Provide the (x, y) coordinate of the cell's center where the given text is located.  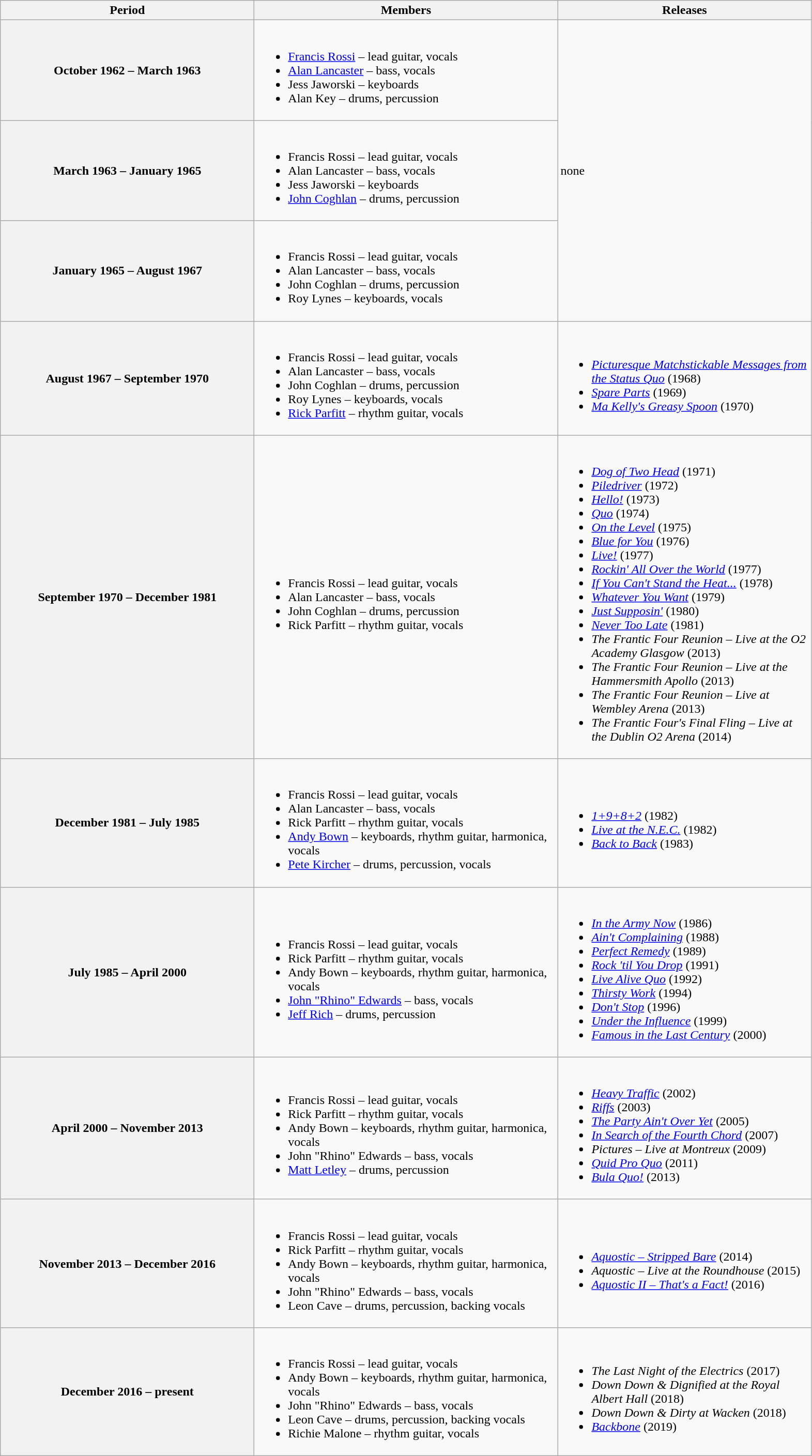
Aquostic – Stripped Bare (2014)Aquostic – Live at the Roundhouse (2015)Aquostic II – That's a Fact! (2016) (684, 1263)
none (684, 171)
1+9+8+2 (1982)Live at the N.E.C. (1982)Back to Back (1983) (684, 823)
October 1962 – March 1963 (127, 70)
Picturesque Matchstickable Messages from the Status Quo (1968)Spare Parts (1969)Ma Kelly's Greasy Spoon (1970) (684, 378)
November 2013 – December 2016 (127, 1263)
July 1985 – April 2000 (127, 972)
Francis Rossi – lead guitar, vocalsAlan Lancaster – bass, vocalsJess Jaworski – keyboardsAlan Key – drums, percussion (406, 70)
January 1965 – August 1967 (127, 271)
Period (127, 10)
Francis Rossi – lead guitar, vocalsAlan Lancaster – bass, vocalsJohn Coghlan – drums, percussionRick Parfitt – rhythm guitar, vocals (406, 597)
December 1981 – July 1985 (127, 823)
The Last Night of the Electrics (2017)Down Down & Dignified at the Royal Albert Hall (2018)Down Down & Dirty at Wacken (2018)Backbone (2019) (684, 1391)
March 1963 – January 1965 (127, 171)
Releases (684, 10)
April 2000 – November 2013 (127, 1128)
Francis Rossi – lead guitar, vocalsAlan Lancaster – bass, vocalsJess Jaworski – keyboardsJohn Coghlan – drums, percussion (406, 171)
Members (406, 10)
August 1967 – September 1970 (127, 378)
Francis Rossi – lead guitar, vocalsAlan Lancaster – bass, vocalsJohn Coghlan – drums, percussionRoy Lynes – keyboards, vocals (406, 271)
December 2016 – present (127, 1391)
September 1970 – December 1981 (127, 597)
